Provide the (x, y) coordinate of the cell's center where the given text is located.  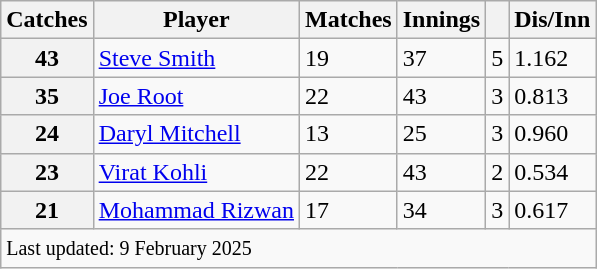
Mohammad Rizwan (196, 210)
37 (441, 58)
23 (47, 172)
Last updated: 9 February 2025 (298, 248)
17 (349, 210)
0.960 (552, 134)
Steve Smith (196, 58)
Joe Root (196, 96)
Dis/Inn (552, 20)
5 (498, 58)
13 (349, 134)
0.617 (552, 210)
Virat Kohli (196, 172)
0.813 (552, 96)
34 (441, 210)
0.534 (552, 172)
Player (196, 20)
35 (47, 96)
Daryl Mitchell (196, 134)
24 (47, 134)
19 (349, 58)
Matches (349, 20)
Innings (441, 20)
Catches (47, 20)
25 (441, 134)
1.162 (552, 58)
21 (47, 210)
2 (498, 172)
